Determine the (x, y) coordinate at the center of the cell enclosing the given text.  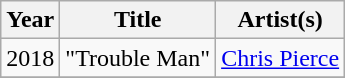
Year (30, 20)
Artist(s) (280, 20)
2018 (30, 58)
"Trouble Man" (138, 58)
Chris Pierce (280, 58)
Title (138, 20)
